Extract the [x, y] coordinate from the center of the cell holding the provided text.  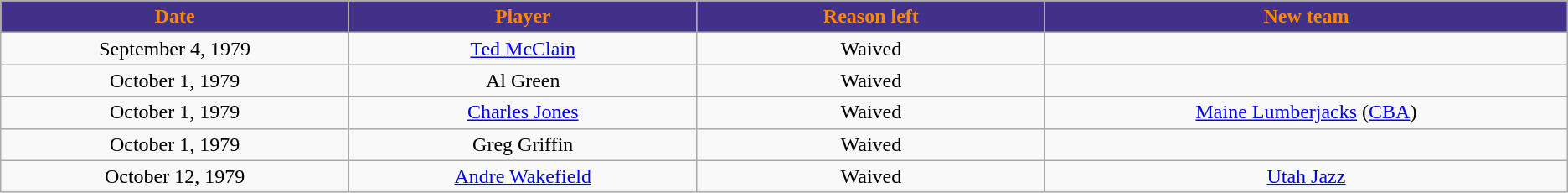
Al Green [523, 81]
Andre Wakefield [523, 176]
Greg Griffin [523, 144]
Date [175, 17]
New team [1307, 17]
Utah Jazz [1307, 176]
Charles Jones [523, 112]
September 4, 1979 [175, 49]
Player [523, 17]
October 12, 1979 [175, 176]
Maine Lumberjacks (CBA) [1307, 112]
Reason left [871, 17]
Ted McClain [523, 49]
